Pinpoint the cell where the given text exists, returning its [x, y] midpoint coordinate. 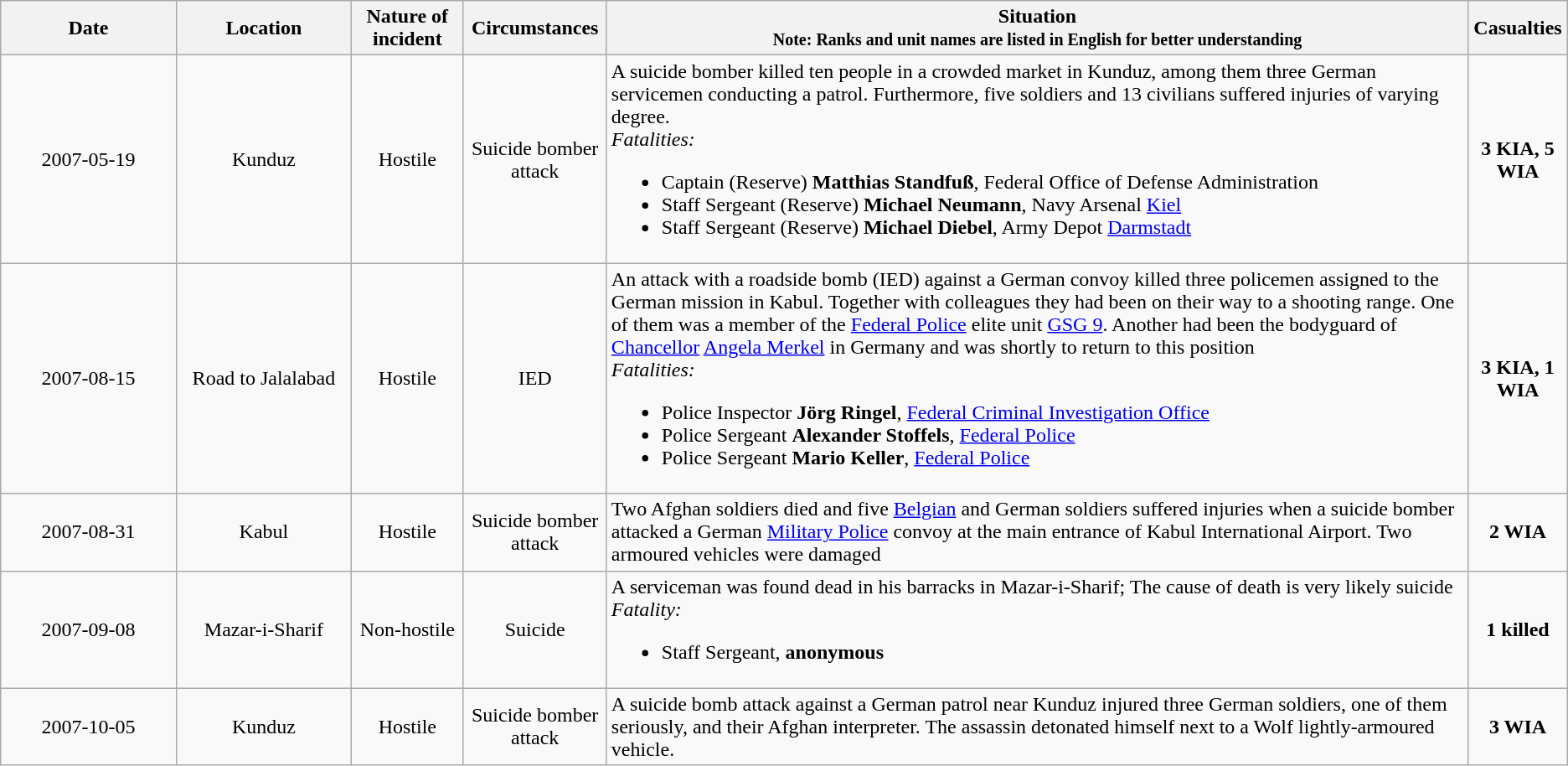
Casualties [1518, 28]
Road to Jalalabad [263, 379]
3 KIA, 5 WIA [1518, 159]
Location [263, 28]
Non-hostile [407, 629]
Suicide [534, 629]
2 WIA [1518, 532]
SituationNote: Ranks and unit names are listed in English for better understanding [1037, 28]
A serviceman was found dead in his barracks in Mazar-i-Sharif; The cause of death is very likely suicideFatality:Staff Sergeant, anonymous [1037, 629]
Kabul [263, 532]
Mazar-i-Sharif [263, 629]
IED [534, 379]
2007-09-08 [89, 629]
Nature of incident [407, 28]
2007-05-19 [89, 159]
2007-08-31 [89, 532]
3 WIA [1518, 727]
Date [89, 28]
2007-08-15 [89, 379]
1 killed [1518, 629]
2007-10-05 [89, 727]
3 KIA, 1 WIA [1518, 379]
Circumstances [534, 28]
